Locate the cell with the specified text and output its (x, y) center coordinate. 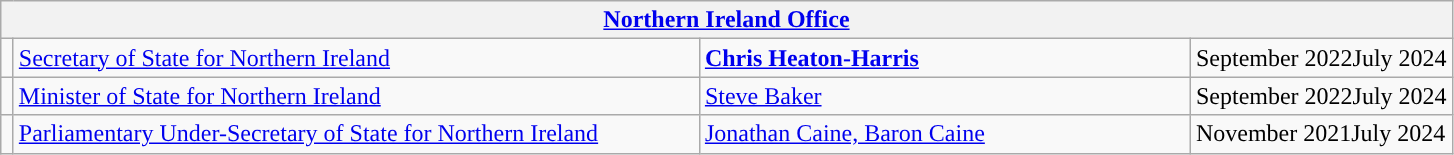
Minister of State for Northern Ireland (356, 96)
Chris Heaton-Harris (944, 58)
Jonathan Caine, Baron Caine (944, 134)
Steve Baker (944, 96)
Parliamentary Under-Secretary of State for Northern Ireland (356, 134)
Secretary of State for Northern Ireland (356, 58)
November 2021July 2024 (1321, 134)
Northern Ireland Office (726, 20)
